Locate the cell with the specified text and output its (X, Y) center coordinate. 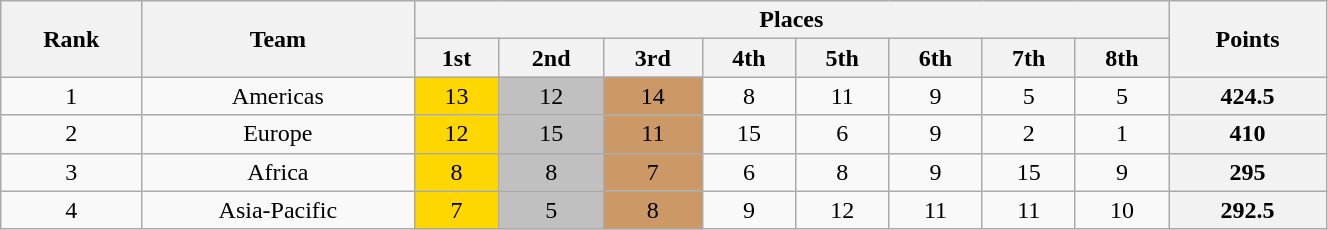
8th (1122, 58)
Americas (278, 96)
292.5 (1248, 210)
13 (456, 96)
424.5 (1248, 96)
3rd (652, 58)
4th (748, 58)
410 (1248, 134)
Team (278, 39)
Places (792, 20)
Africa (278, 172)
Asia-Pacific (278, 210)
295 (1248, 172)
14 (652, 96)
Points (1248, 39)
10 (1122, 210)
Europe (278, 134)
2nd (552, 58)
5th (842, 58)
4 (72, 210)
3 (72, 172)
Rank (72, 39)
7th (1028, 58)
6th (936, 58)
1st (456, 58)
